Return the (x, y) coordinate for the center point of the cell that contains the specified text.  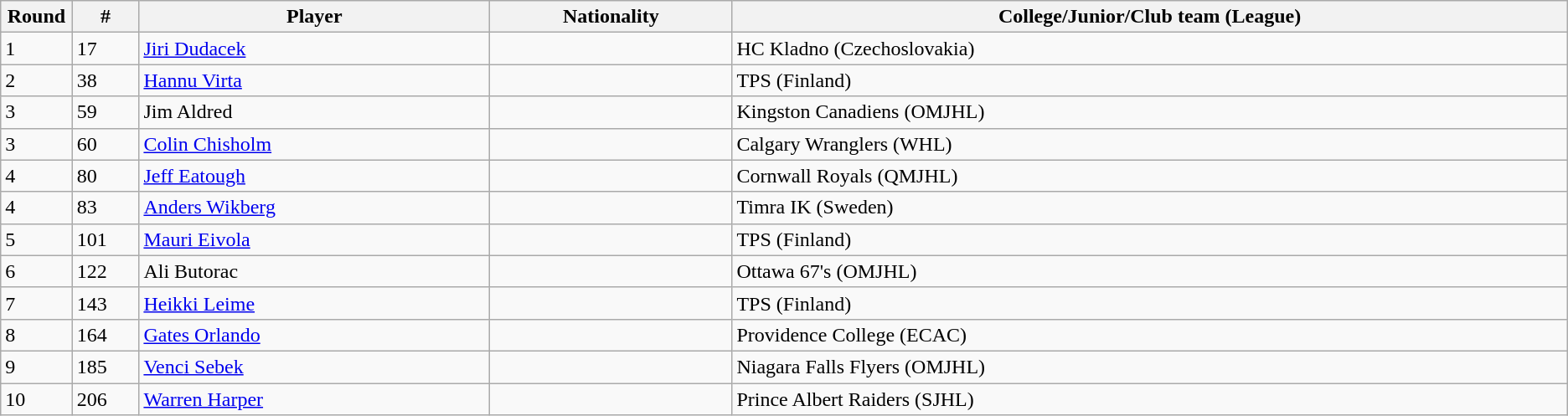
Prince Albert Raiders (SJHL) (1149, 399)
164 (106, 335)
59 (106, 112)
# (106, 17)
10 (37, 399)
Venci Sebek (315, 367)
9 (37, 367)
Niagara Falls Flyers (OMJHL) (1149, 367)
185 (106, 367)
Heikki Leime (315, 303)
Jim Aldred (315, 112)
80 (106, 176)
Kingston Canadiens (OMJHL) (1149, 112)
Gates Orlando (315, 335)
5 (37, 239)
Warren Harper (315, 399)
38 (106, 80)
Ottawa 67's (OMJHL) (1149, 271)
Ali Butorac (315, 271)
College/Junior/Club team (League) (1149, 17)
83 (106, 208)
2 (37, 80)
Mauri Eivola (315, 239)
6 (37, 271)
Timra IK (Sweden) (1149, 208)
8 (37, 335)
Jiri Dudacek (315, 49)
Hannu Virta (315, 80)
Jeff Eatough (315, 176)
101 (106, 239)
Cornwall Royals (QMJHL) (1149, 176)
60 (106, 144)
Nationality (611, 17)
17 (106, 49)
Player (315, 17)
Anders Wikberg (315, 208)
Colin Chisholm (315, 144)
1 (37, 49)
122 (106, 271)
7 (37, 303)
Round (37, 17)
206 (106, 399)
Providence College (ECAC) (1149, 335)
HC Kladno (Czechoslovakia) (1149, 49)
143 (106, 303)
Calgary Wranglers (WHL) (1149, 144)
